Determine the [x, y] coordinate at the center of the cell enclosing the given text.  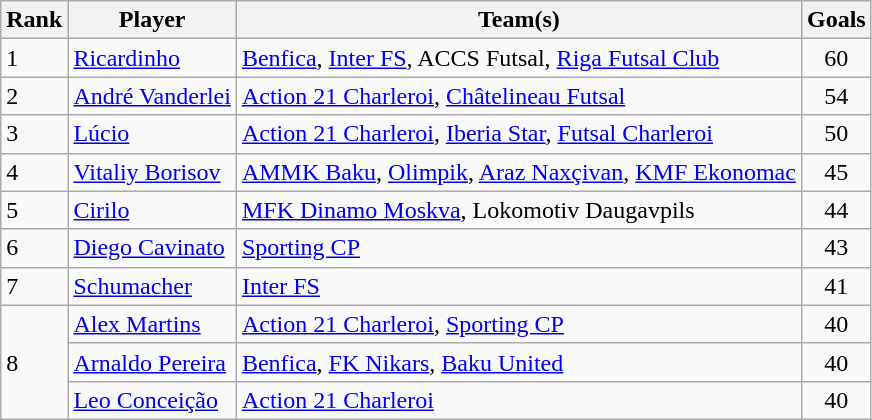
Action 21 Charleroi, Sporting CP [518, 324]
Schumacher [152, 286]
Action 21 Charleroi [518, 400]
Cirilo [152, 210]
Action 21 Charleroi, Châtelineau Futsal [518, 96]
Benfica, Inter FS, ACCS Futsal, Riga Futsal Club [518, 58]
41 [836, 286]
43 [836, 248]
3 [34, 134]
45 [836, 172]
Rank [34, 20]
Ricardinho [152, 58]
7 [34, 286]
1 [34, 58]
Action 21 Charleroi, Iberia Star, Futsal Charleroi [518, 134]
Vitaliy Borisov [152, 172]
Team(s) [518, 20]
60 [836, 58]
Sporting CP [518, 248]
Benfica, FK Nikars, Baku United [518, 362]
6 [34, 248]
50 [836, 134]
5 [34, 210]
Player [152, 20]
2 [34, 96]
Leo Conceição [152, 400]
54 [836, 96]
Arnaldo Pereira [152, 362]
AMMK Baku, Olimpik, Araz Naxçivan, KMF Ekonomac [518, 172]
MFK Dinamo Moskva, Lokomotiv Daugavpils [518, 210]
8 [34, 362]
André Vanderlei [152, 96]
44 [836, 210]
Alex Martins [152, 324]
Lúcio [152, 134]
Inter FS [518, 286]
Diego Cavinato [152, 248]
4 [34, 172]
Goals [836, 20]
